Identify which cell holds the provided text, then report its (x, y) central coordinate. 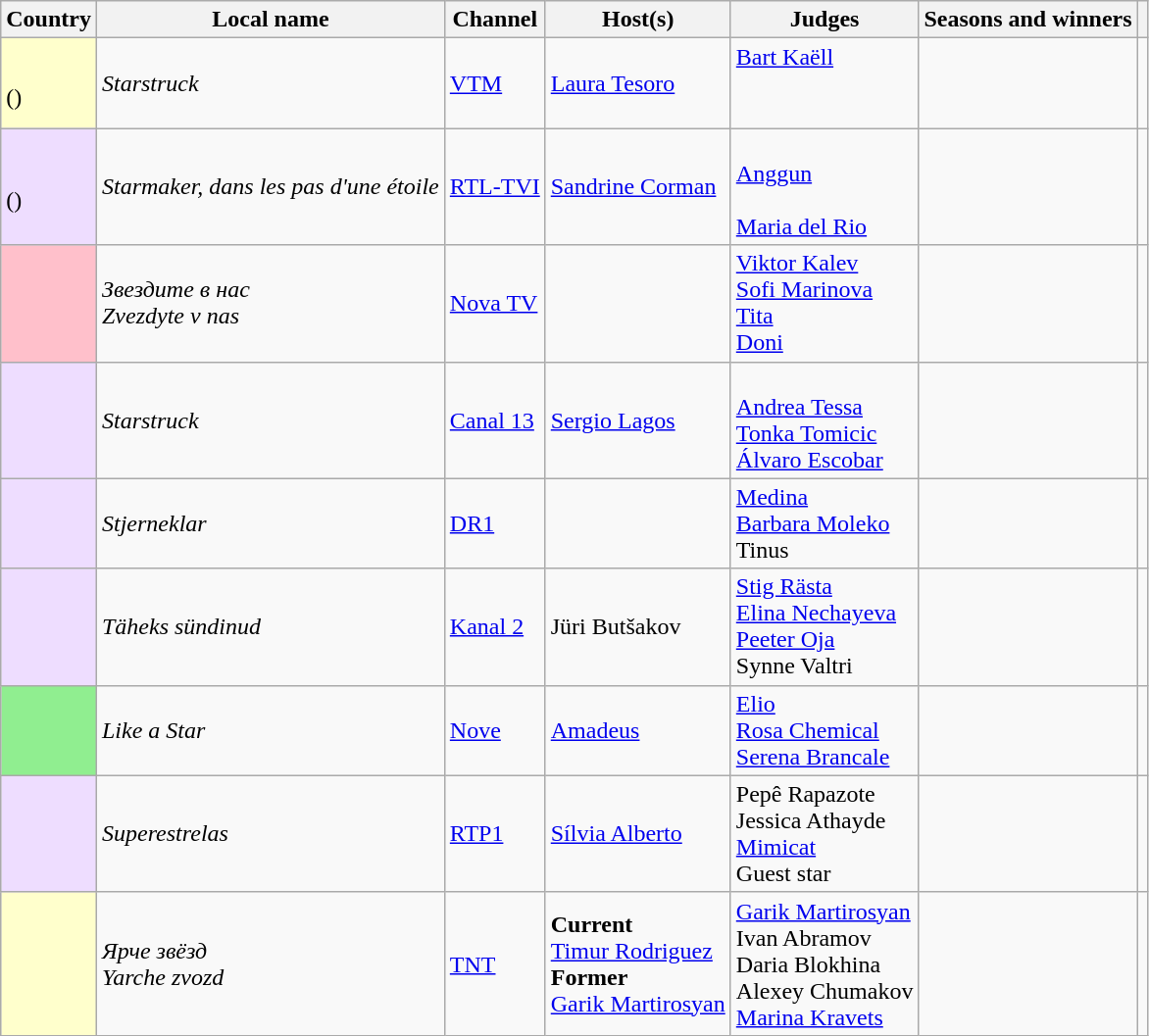
ElioRosa ChemicalSerena Brancale (824, 730)
Bart Kaëll (824, 83)
RTL-TVI (494, 186)
Звездите в насZvezdyte v nas (271, 304)
DR1 (494, 523)
Viktor KalevSofi MarinovaTitaDoni (824, 304)
MedinaBarbara MolekoTinus (824, 523)
Nove (494, 730)
Host(s) (637, 20)
Stjerneklar (271, 523)
TNT (494, 963)
CurrentTimur Rodriguez FormerGarik Martirosyan (637, 963)
Sergio Lagos (637, 419)
AnggunMaria del Rio (824, 186)
Garik Martirosyan Ivan AbramovDaria BlokhinaAlexey ChumakovMarina Kravets (824, 963)
VTM (494, 83)
Starmaker, dans les pas d'une étoile (271, 186)
Country (49, 20)
Kanal 2 (494, 627)
Like a Star (271, 730)
Nova TV (494, 304)
Täheks sündinud (271, 627)
Jüri Butšakov (637, 627)
RTP1 (494, 833)
Laura Tesoro (637, 83)
Local name (271, 20)
Pepê RapazoteJessica AthaydeMimicatGuest star (824, 833)
Sandrine Corman (637, 186)
Sílvia Alberto (637, 833)
Superestrelas (271, 833)
Channel (494, 20)
Judges (824, 20)
Amadeus (637, 730)
Ярче звёздYarche zvozd (271, 963)
Canal 13 (494, 419)
Seasons and winners (1027, 20)
Stig RästaElina NechayevaPeeter OjaSynne Valtri (824, 627)
Andrea TessaTonka TomicicÁlvaro Escobar (824, 419)
